Find where the given text appears and provide that cell's center as (X, Y) coordinate. 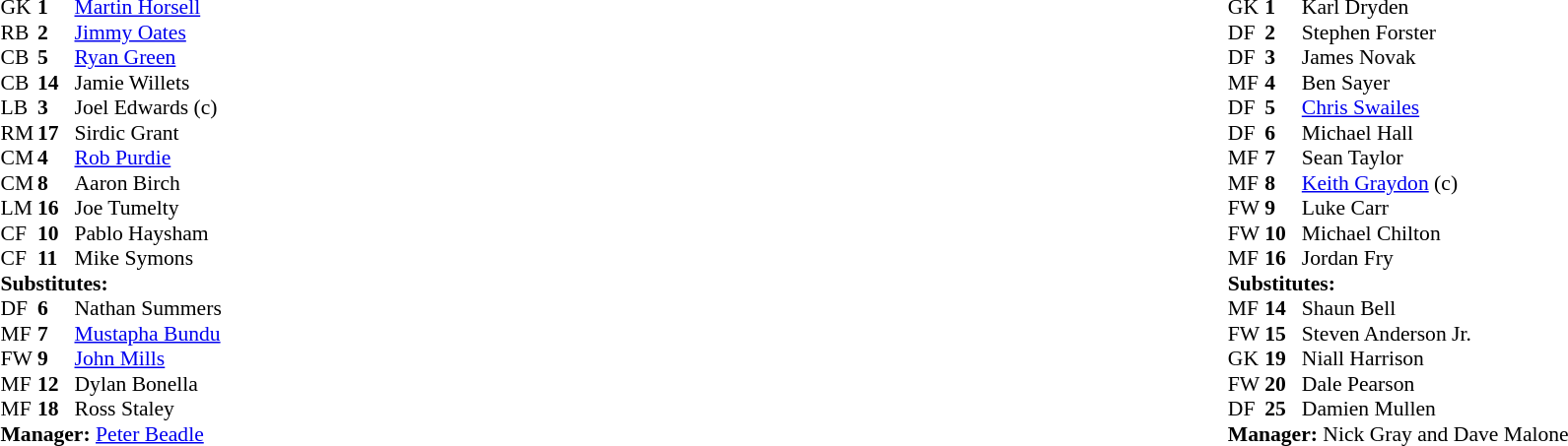
Pablo Haysham (148, 233)
17 (56, 133)
GK (1247, 359)
12 (56, 384)
11 (56, 259)
19 (1283, 359)
Dylan Bonella (148, 384)
Rob Purdie (148, 159)
Jamie Willets (148, 83)
Mike Symons (148, 259)
18 (56, 409)
John Mills (148, 359)
Substitutes: (110, 284)
Aaron Birch (148, 183)
Ryan Green (148, 58)
RB (19, 32)
20 (1283, 384)
Nathan Summers (148, 308)
Jimmy Oates (148, 32)
LB (19, 107)
Sirdic Grant (148, 133)
Joel Edwards (c) (148, 107)
Joe Tumelty (148, 208)
Ross Staley (148, 409)
15 (1283, 334)
25 (1283, 409)
LM (19, 208)
RM (19, 133)
Mustapha Bundu (148, 334)
